Scan for the cell matching the given text and deliver its (x, y) coordinate at center. 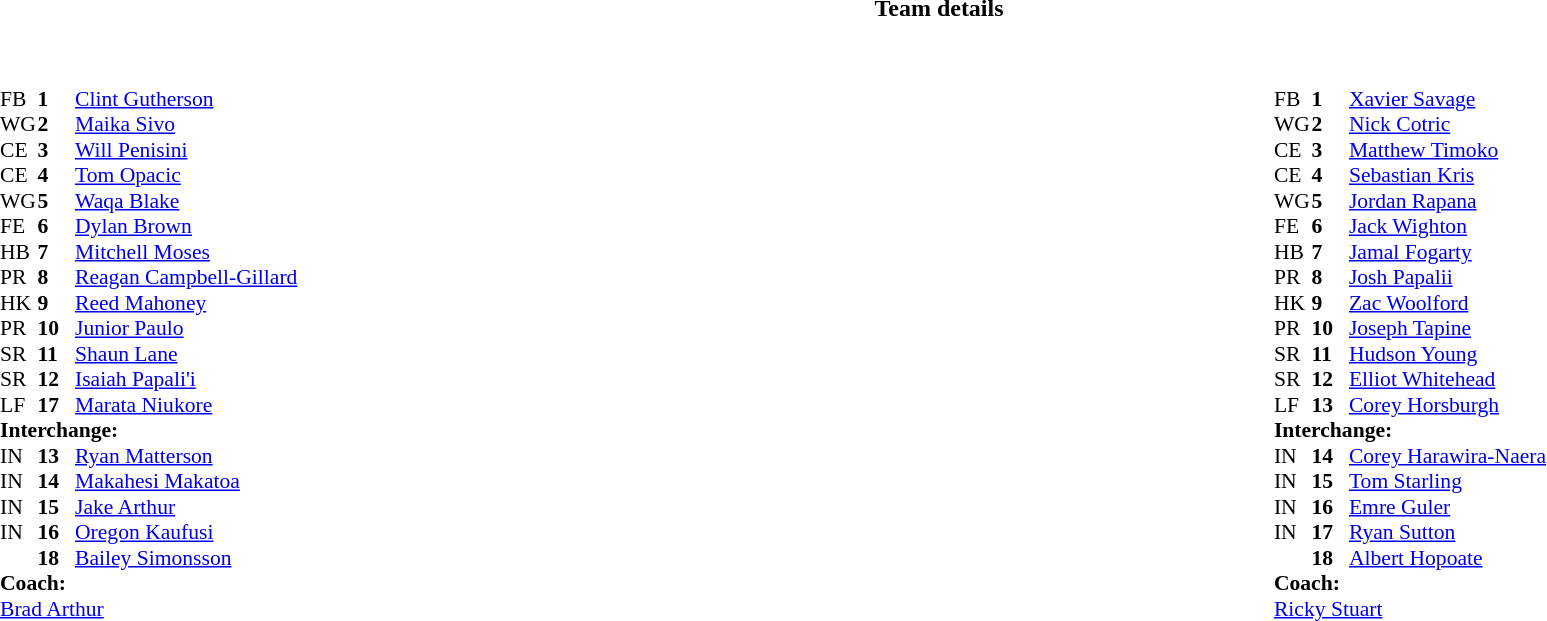
Junior Paulo (186, 329)
Isaiah Papali'i (186, 379)
Emre Guler (1448, 507)
Tom Opacic (186, 175)
Marata Niukore (186, 405)
Jordan Rapana (1448, 201)
Oregon Kaufusi (186, 533)
Jamal Fogarty (1448, 252)
Corey Harawira-Naera (1448, 456)
Bailey Simonsson (186, 558)
Jack Wighton (1448, 227)
Clint Gutherson (186, 99)
Dylan Brown (186, 227)
Joseph Tapine (1448, 329)
Jake Arthur (186, 507)
Corey Horsburgh (1448, 405)
Josh Papalii (1448, 277)
Elliot Whitehead (1448, 379)
Hudson Young (1448, 354)
Mitchell Moses (186, 252)
Waqa Blake (186, 201)
Sebastian Kris (1448, 175)
Albert Hopoate (1448, 558)
Matthew Timoko (1448, 150)
Reagan Campbell-Gillard (186, 277)
Shaun Lane (186, 354)
Ryan Matterson (186, 456)
Xavier Savage (1448, 99)
Will Penisini (186, 150)
Makahesi Makatoa (186, 481)
Nick Cotric (1448, 125)
Reed Mahoney (186, 303)
Ryan Sutton (1448, 533)
Zac Woolford (1448, 303)
Tom Starling (1448, 481)
Maika Sivo (186, 125)
